Find where the given text appears and provide that cell's center as (x, y) coordinate. 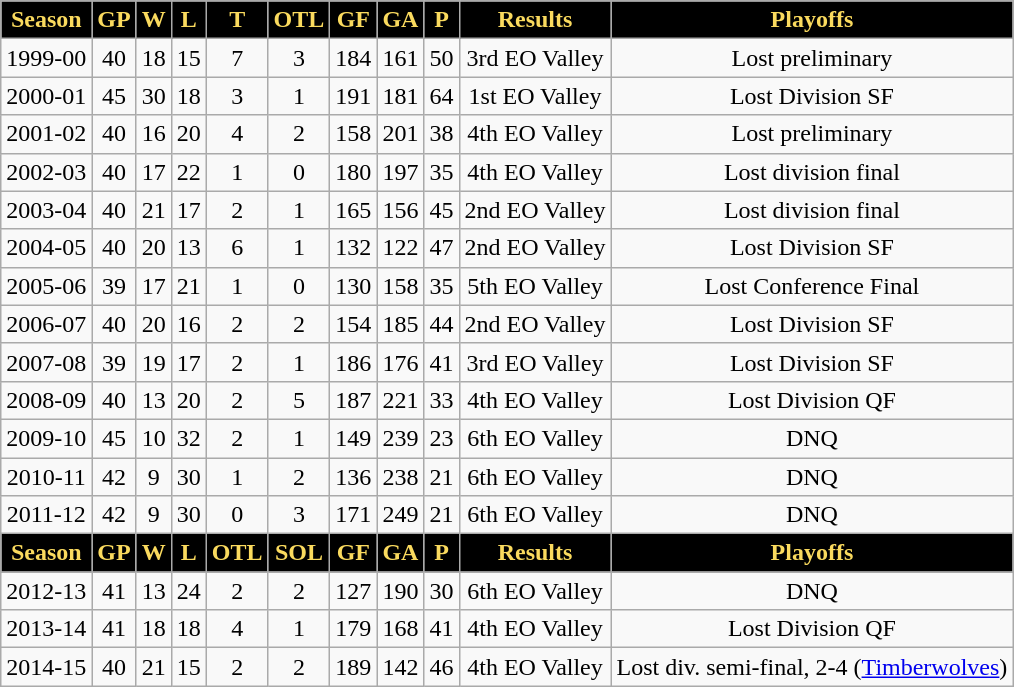
130 (354, 286)
19 (154, 362)
22 (188, 172)
33 (442, 400)
2004-05 (46, 248)
Lost Conference Final (812, 286)
186 (354, 362)
154 (354, 324)
1999-00 (46, 58)
2009-10 (46, 438)
6 (237, 248)
149 (354, 438)
2002-03 (46, 172)
46 (442, 667)
168 (400, 629)
50 (442, 58)
2000-01 (46, 96)
191 (354, 96)
2007-08 (46, 362)
179 (354, 629)
32 (188, 438)
2014-15 (46, 667)
2011-12 (46, 515)
2012-13 (46, 591)
2003-04 (46, 210)
185 (400, 324)
2008-09 (46, 400)
187 (354, 400)
221 (400, 400)
189 (354, 667)
184 (354, 58)
181 (400, 96)
180 (354, 172)
7 (237, 58)
47 (442, 248)
10 (154, 438)
142 (400, 667)
136 (354, 477)
2006-07 (46, 324)
5th EO Valley (535, 286)
127 (354, 591)
176 (400, 362)
239 (400, 438)
156 (400, 210)
238 (400, 477)
SOL (299, 553)
23 (442, 438)
190 (400, 591)
1st EO Valley (535, 96)
44 (442, 324)
64 (442, 96)
249 (400, 515)
197 (400, 172)
2005-06 (46, 286)
165 (354, 210)
24 (188, 591)
171 (354, 515)
2001-02 (46, 134)
5 (299, 400)
2013-14 (46, 629)
Lost div. semi-final, 2-4 (Timberwolves) (812, 667)
2010-11 (46, 477)
T (237, 20)
201 (400, 134)
38 (442, 134)
122 (400, 248)
132 (354, 248)
161 (400, 58)
